Detect which cell encompasses the target text, then output its (x, y) center coordinate. 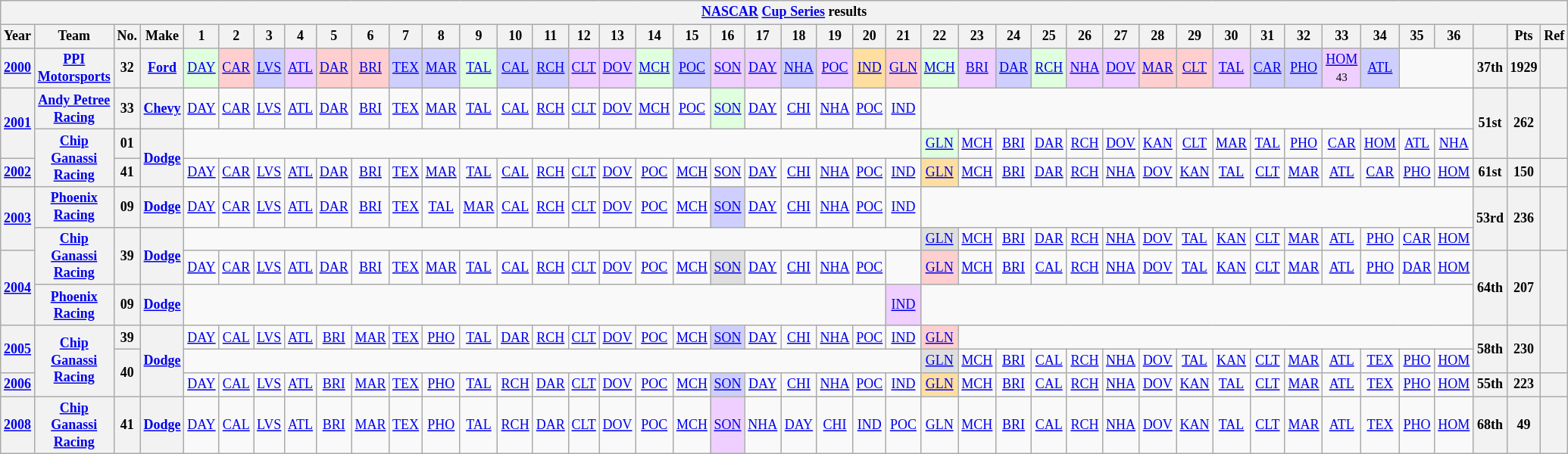
55th (1491, 384)
68th (1491, 425)
Andy Petree Racing (74, 109)
150 (1524, 173)
PPI Motorsports (74, 68)
230 (1524, 349)
1929 (1524, 68)
3 (270, 36)
28 (1157, 36)
61st (1491, 173)
18 (799, 36)
27 (1121, 36)
Make (162, 36)
2000 (18, 68)
HOM43 (1342, 68)
35 (1417, 36)
1 (201, 36)
2003 (18, 219)
2005 (18, 349)
14 (654, 36)
223 (1524, 384)
13 (617, 36)
Team (74, 36)
21 (904, 36)
29 (1195, 36)
4 (301, 36)
236 (1524, 219)
12 (583, 36)
NASCAR Cup Series results (785, 12)
2006 (18, 384)
49 (1524, 425)
24 (1014, 36)
20 (870, 36)
Ford (162, 68)
262 (1524, 123)
11 (550, 36)
207 (1524, 288)
8 (441, 36)
7 (406, 36)
2004 (18, 288)
22 (939, 36)
36 (1454, 36)
Year (18, 36)
6 (370, 36)
Ref (1554, 36)
26 (1085, 36)
01 (127, 143)
2008 (18, 425)
30 (1232, 36)
25 (1048, 36)
17 (763, 36)
40 (127, 372)
10 (515, 36)
2001 (18, 123)
53rd (1491, 219)
34 (1380, 36)
15 (692, 36)
58th (1491, 349)
51st (1491, 123)
2002 (18, 173)
9 (479, 36)
No. (127, 36)
16 (727, 36)
64th (1491, 288)
Chevy (162, 109)
Pts (1524, 36)
19 (835, 36)
23 (977, 36)
31 (1267, 36)
2 (236, 36)
37th (1491, 68)
5 (333, 36)
